For the text-containing cell, return its midpoint in (x, y) coordinate format. 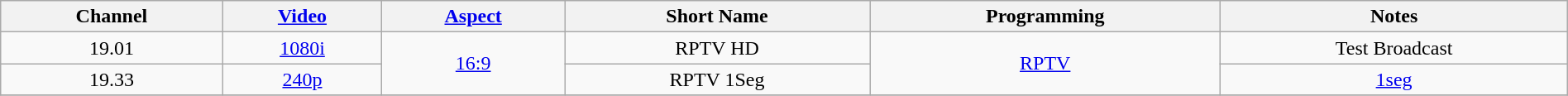
16:9 (473, 64)
RPTV 1Seg (718, 79)
Programming (1045, 17)
1080i (303, 48)
Video (303, 17)
240p (303, 79)
Short Name (718, 17)
RPTV (1045, 64)
Aspect (473, 17)
RPTV HD (718, 48)
Channel (112, 17)
19.01 (112, 48)
19.33 (112, 79)
1seg (1394, 79)
Notes (1394, 17)
Test Broadcast (1394, 48)
